For the text-containing cell, return its midpoint in [X, Y] coordinate format. 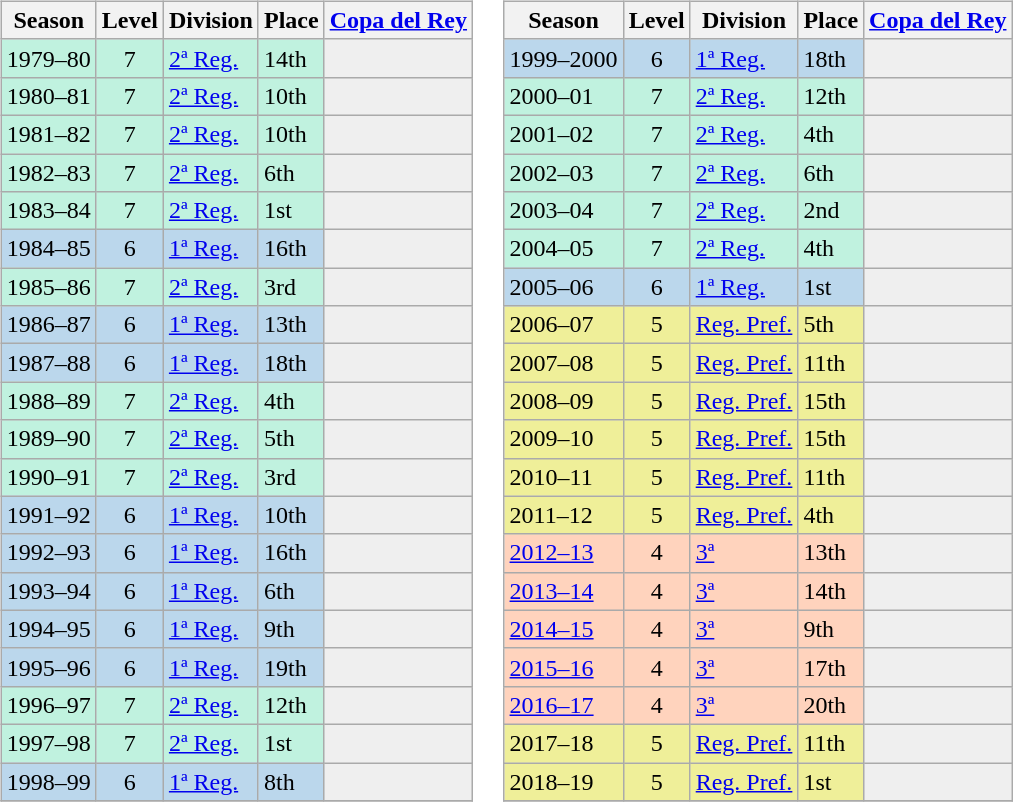
1983–84 [48, 211]
1987–88 [48, 363]
2003–04 [564, 211]
1989–90 [48, 439]
1993–94 [48, 591]
2009–10 [564, 439]
1980–81 [48, 96]
1996–97 [48, 705]
1998–99 [48, 781]
1988–89 [48, 401]
2013–14 [564, 591]
2016–17 [564, 705]
2005–06 [564, 287]
1990–91 [48, 477]
2nd [831, 211]
2011–12 [564, 515]
1992–93 [48, 553]
17th [831, 667]
1995–96 [48, 667]
2012–13 [564, 553]
2006–07 [564, 325]
2015–16 [564, 667]
1981–82 [48, 134]
1997–98 [48, 743]
2010–11 [564, 477]
8th [291, 781]
2018–19 [564, 781]
1999–2000 [564, 58]
2008–09 [564, 401]
1991–92 [48, 515]
2001–02 [564, 134]
1982–83 [48, 173]
2014–15 [564, 629]
19th [291, 667]
2002–03 [564, 173]
1986–87 [48, 325]
1984–85 [48, 249]
1985–86 [48, 287]
2017–18 [564, 743]
2004–05 [564, 249]
1994–95 [48, 629]
20th [831, 705]
1979–80 [48, 58]
2000–01 [564, 96]
2007–08 [564, 363]
